Locate the cell with the specified text and output its (X, Y) center coordinate. 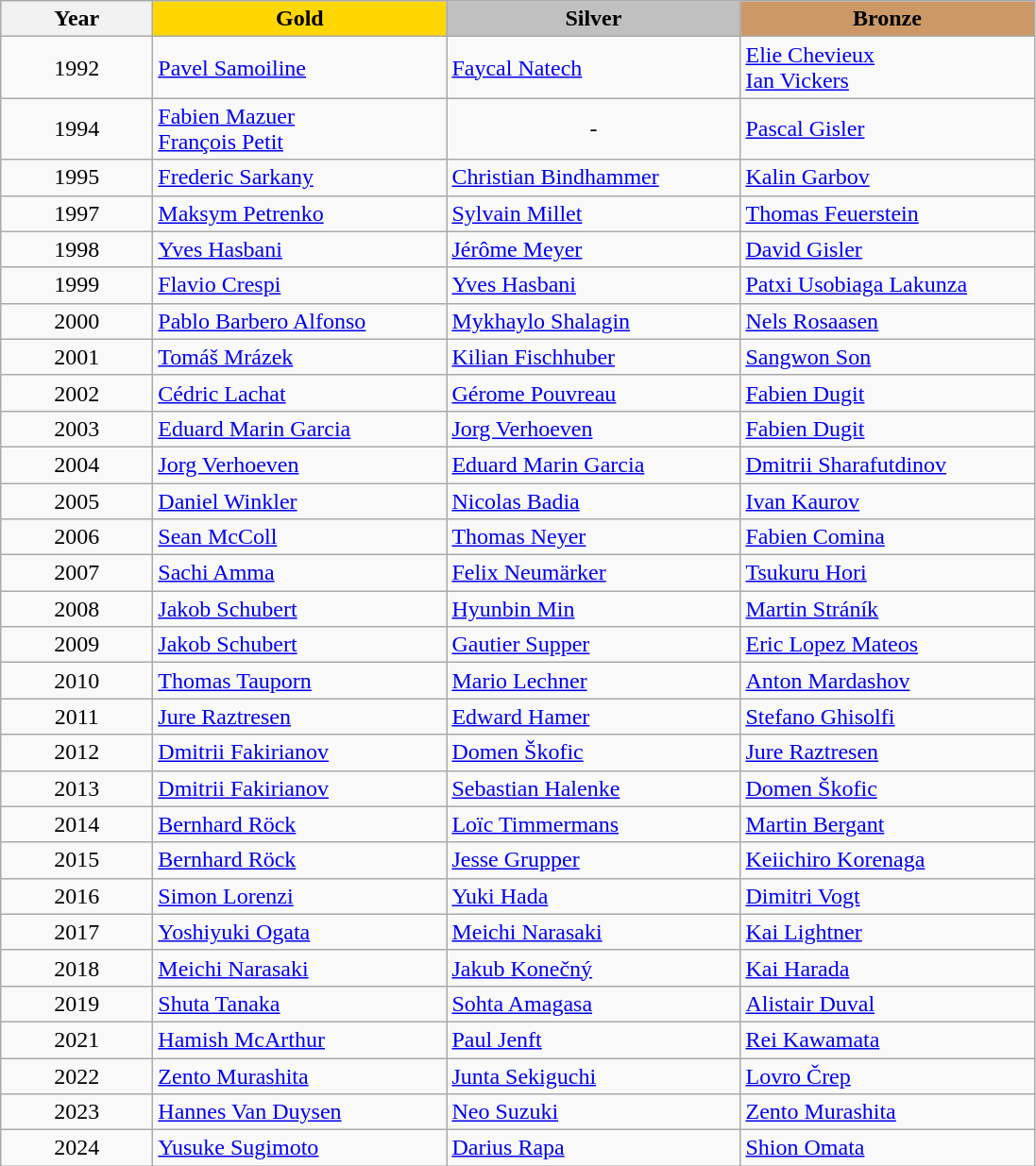
Sangwon Son (888, 357)
Daniel Winkler (300, 501)
Pablo Barbero Alfonso (300, 321)
Jakub Konečný (593, 968)
Yusuke Sugimoto (300, 1148)
Kai Harada (888, 968)
Darius Rapa (593, 1148)
Patxi Usobiaga Lakunza (888, 285)
Dimitri Vogt (888, 896)
2012 (77, 752)
1999 (77, 285)
- (593, 128)
2003 (77, 429)
Keiichiro Korenaga (888, 860)
2022 (77, 1075)
Gold (300, 19)
Rei Kawamata (888, 1039)
2004 (77, 465)
Eric Lopez Mateos (888, 645)
Thomas Tauporn (300, 681)
2024 (77, 1148)
2021 (77, 1039)
Felix Neumärker (593, 573)
Jesse Grupper (593, 860)
Yuki Hada (593, 896)
Maksym Petrenko (300, 213)
2023 (77, 1112)
Mykhaylo Shalagin (593, 321)
Yoshiyuki Ogata (300, 932)
David Gisler (888, 249)
Sebastian Halenke (593, 788)
Junta Sekiguchi (593, 1075)
Year (77, 19)
1997 (77, 213)
Pavel Samoiline (300, 68)
2011 (77, 717)
2013 (77, 788)
2001 (77, 357)
1992 (77, 68)
Hyunbin Min (593, 609)
2010 (77, 681)
1995 (77, 177)
Ivan Kaurov (888, 501)
Stefano Ghisolfi (888, 717)
Hamish McArthur (300, 1039)
Shion Omata (888, 1148)
Mario Lechner (593, 681)
Paul Jenft (593, 1039)
Jérôme Meyer (593, 249)
Edward Hamer (593, 717)
2014 (77, 824)
Hannes Van Duysen (300, 1112)
Silver (593, 19)
Anton Mardashov (888, 681)
2007 (77, 573)
Lovro Črep (888, 1075)
Kalin Garbov (888, 177)
1998 (77, 249)
2017 (77, 932)
2008 (77, 609)
Faycal Natech (593, 68)
Elie Chevieux Ian Vickers (888, 68)
2018 (77, 968)
2006 (77, 537)
2016 (77, 896)
Sohta Amagasa (593, 1004)
Dmitrii Sharafutdinov (888, 465)
Shuta Tanaka (300, 1004)
Kai Lightner (888, 932)
Frederic Sarkany (300, 177)
2015 (77, 860)
2000 (77, 321)
Sylvain Millet (593, 213)
Martin Bergant (888, 824)
Simon Lorenzi (300, 896)
Nels Rosaasen (888, 321)
Thomas Feuerstein (888, 213)
Gérome Pouvreau (593, 393)
Martin Stráník (888, 609)
Tsukuru Hori (888, 573)
Alistair Duval (888, 1004)
Pascal Gisler (888, 128)
Loïc Timmermans (593, 824)
Neo Suzuki (593, 1112)
Cédric Lachat (300, 393)
2005 (77, 501)
Thomas Neyer (593, 537)
Christian Bindhammer (593, 177)
Sean McColl (300, 537)
Nicolas Badia (593, 501)
Sachi Amma (300, 573)
1994 (77, 128)
2002 (77, 393)
Bronze (888, 19)
2009 (77, 645)
Gautier Supper (593, 645)
2019 (77, 1004)
Fabien Comina (888, 537)
Fabien Mazuer François Petit (300, 128)
Kilian Fischhuber (593, 357)
Flavio Crespi (300, 285)
Tomáš Mrázek (300, 357)
